From the cell containing the given text, extract its center point as (x, y) coordinate. 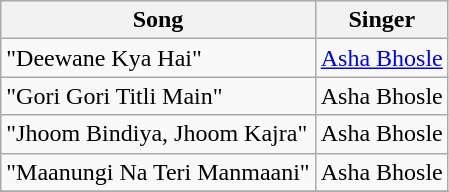
Song (158, 20)
"Maanungi Na Teri Manmaani" (158, 172)
"Jhoom Bindiya, Jhoom Kajra" (158, 134)
"Gori Gori Titli Main" (158, 96)
Singer (382, 20)
"Deewane Kya Hai" (158, 58)
